Extract the (X, Y) coordinate from the center of the cell holding the provided text.  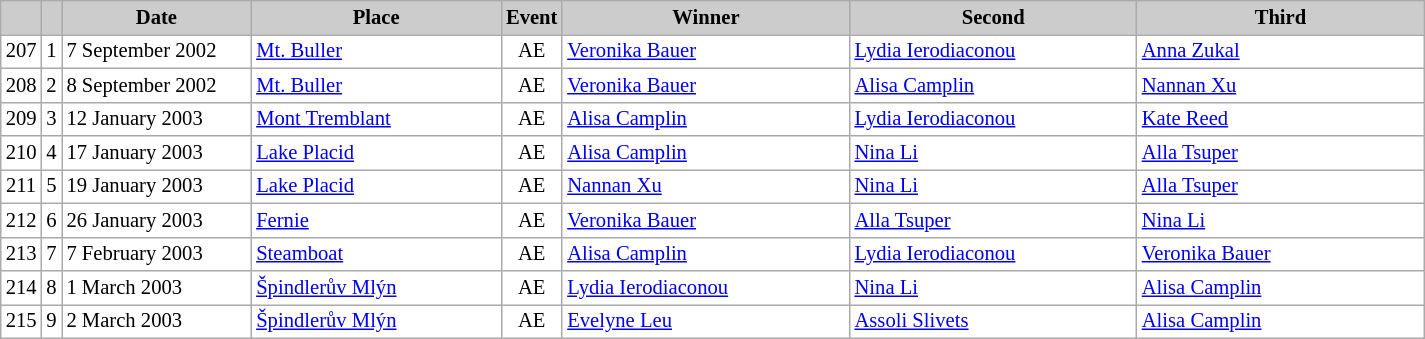
1 (51, 51)
19 January 2003 (157, 186)
8 (51, 287)
7 September 2002 (157, 51)
Third (1280, 17)
4 (51, 153)
Kate Reed (1280, 119)
17 January 2003 (157, 153)
Steamboat (376, 254)
Second (994, 17)
215 (22, 321)
212 (22, 220)
7 (51, 254)
8 September 2002 (157, 85)
Date (157, 17)
26 January 2003 (157, 220)
2 March 2003 (157, 321)
Winner (706, 17)
6 (51, 220)
Evelyne Leu (706, 321)
213 (22, 254)
Event (532, 17)
209 (22, 119)
210 (22, 153)
211 (22, 186)
1 March 2003 (157, 287)
214 (22, 287)
Assoli Slivets (994, 321)
208 (22, 85)
Fernie (376, 220)
207 (22, 51)
2 (51, 85)
Place (376, 17)
5 (51, 186)
3 (51, 119)
12 January 2003 (157, 119)
7 February 2003 (157, 254)
Mont Tremblant (376, 119)
9 (51, 321)
Anna Zukal (1280, 51)
